Find where the given text appears and provide that cell's center as [x, y] coordinate. 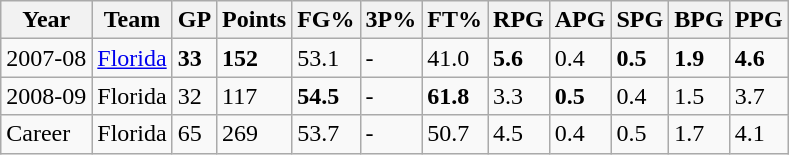
Points [254, 20]
41.0 [455, 58]
50.7 [455, 134]
GP [194, 20]
2008-09 [46, 96]
269 [254, 134]
117 [254, 96]
53.7 [326, 134]
PPG [758, 20]
Year [46, 20]
53.1 [326, 58]
54.5 [326, 96]
Career [46, 134]
FG% [326, 20]
3P% [391, 20]
32 [194, 96]
1.9 [699, 58]
33 [194, 58]
Team [132, 20]
4.5 [519, 134]
RPG [519, 20]
4.6 [758, 58]
65 [194, 134]
BPG [699, 20]
SPG [640, 20]
152 [254, 58]
61.8 [455, 96]
3.3 [519, 96]
1.5 [699, 96]
FT% [455, 20]
5.6 [519, 58]
4.1 [758, 134]
3.7 [758, 96]
1.7 [699, 134]
2007-08 [46, 58]
APG [580, 20]
